Provide the [X, Y] coordinate of the cell's center where the given text is located.  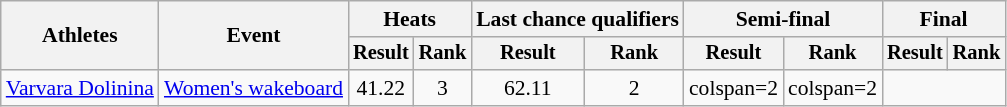
Final [944, 19]
Women's wakeboard [254, 88]
62.11 [528, 88]
Athletes [80, 36]
Varvara Dolinina [80, 88]
2 [634, 88]
Last chance qualifiers [578, 19]
41.22 [381, 88]
Semi-final [783, 19]
3 [443, 88]
Event [254, 36]
Heats [410, 19]
